Capture the cell that displays the provided text and extract its (x, y) central coordinate. 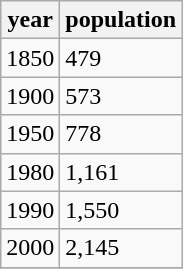
778 (121, 134)
573 (121, 96)
479 (121, 58)
1,550 (121, 210)
1,161 (121, 172)
2000 (30, 248)
2,145 (121, 248)
1900 (30, 96)
year (30, 20)
1850 (30, 58)
1950 (30, 134)
1990 (30, 210)
population (121, 20)
1980 (30, 172)
